Pinpoint the cell where the given text exists, returning its [x, y] midpoint coordinate. 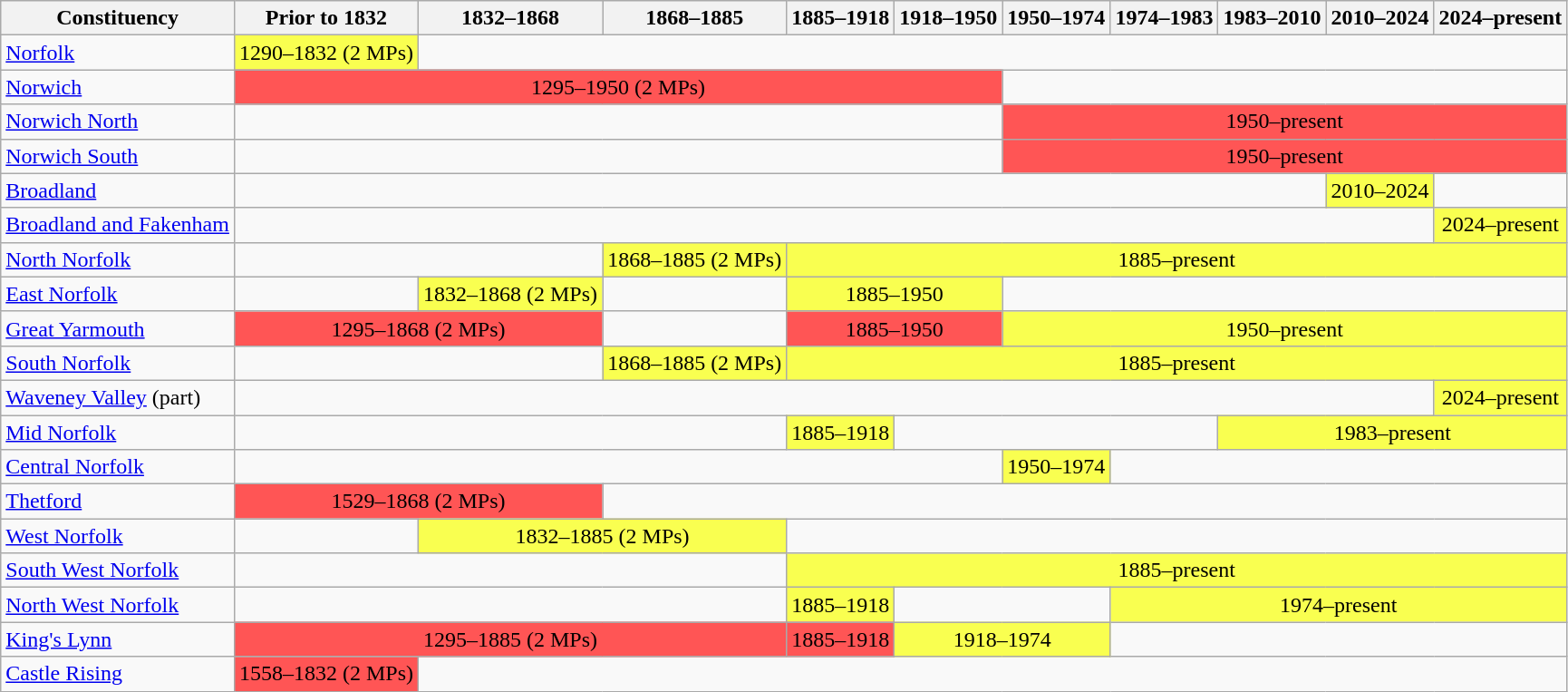
Central Norfolk [118, 467]
1832–1868 (2 MPs) [511, 294]
Constituency [118, 18]
1832–1885 (2 MPs) [603, 536]
1918–1974 [1002, 639]
Broadland [118, 190]
East Norfolk [118, 294]
1983–2010 [1273, 18]
North West Norfolk [118, 605]
1529–1868 (2 MPs) [418, 502]
Norwich [118, 87]
Mid Norfolk [118, 433]
1295–1885 (2 MPs) [509, 639]
South Norfolk [118, 363]
Norfolk [118, 53]
1290–1832 (2 MPs) [326, 53]
Prior to 1832 [326, 18]
1295–1868 (2 MPs) [418, 328]
King's Lynn [118, 639]
1295–1950 (2 MPs) [618, 87]
Norwich North [118, 122]
1832–1868 [511, 18]
Castle Rising [118, 674]
Broadland and Fakenham [118, 225]
South West Norfolk [118, 570]
1918–1950 [948, 18]
1558–1832 (2 MPs) [326, 674]
1983–present [1392, 433]
Great Yarmouth [118, 328]
1974–present [1339, 605]
West Norfolk [118, 536]
1974–1983 [1164, 18]
Thetford [118, 502]
North Norfolk [118, 259]
Waveney Valley (part) [118, 397]
1868–1885 [694, 18]
Norwich South [118, 156]
